Output the [X, Y] coordinate of the center of the cell containing the given text.  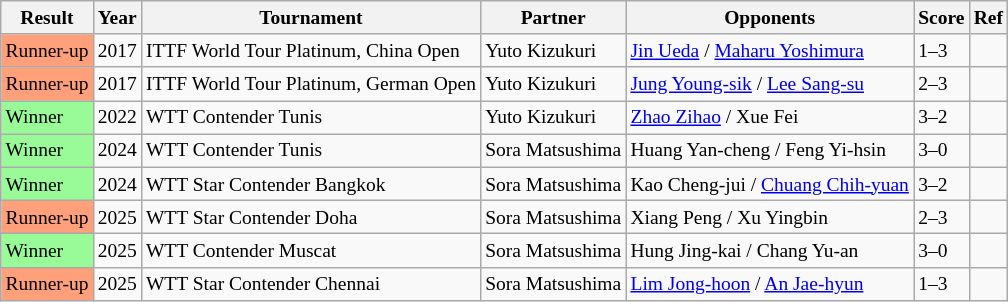
ITTF World Tour Platinum, German Open [310, 84]
WTT Star Contender Chennai [310, 284]
Lim Jong-hoon / An Jae-hyun [770, 284]
Kao Cheng-jui / Chuang Chih-yuan [770, 184]
ITTF World Tour Platinum, China Open [310, 50]
Huang Yan-cheng / Feng Yi-hsin [770, 150]
Zhao Zihao / Xue Fei [770, 118]
2022 [117, 118]
Score [942, 18]
Partner [554, 18]
Opponents [770, 18]
WTT Contender Muscat [310, 250]
Ref [988, 18]
Jung Young-sik / Lee Sang-su [770, 84]
Year [117, 18]
Xiang Peng / Xu Yingbin [770, 216]
Hung Jing-kai / Chang Yu-an [770, 250]
Result [47, 18]
WTT Star Contender Bangkok [310, 184]
WTT Star Contender Doha [310, 216]
Tournament [310, 18]
Jin Ueda / Maharu Yoshimura [770, 50]
